Identify which cell holds the provided text, then report its (X, Y) central coordinate. 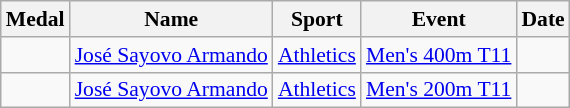
Men's 200m T11 (439, 90)
Event (439, 19)
Name (172, 19)
Men's 400m T11 (439, 55)
Sport (317, 19)
Date (542, 19)
Medal (36, 19)
